Return (X, Y) of the center of cell containing provided text 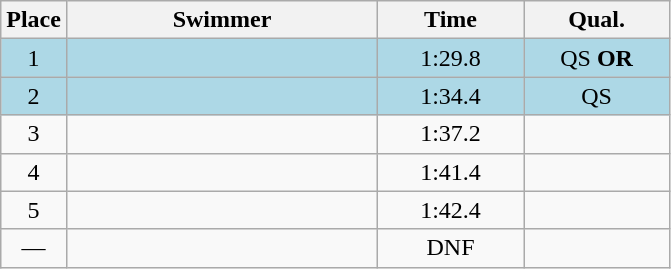
1:42.4 (451, 210)
4 (34, 172)
2 (34, 96)
1 (34, 58)
Qual. (597, 20)
QS OR (597, 58)
1:29.8 (451, 58)
Time (451, 20)
Swimmer (222, 20)
Place (34, 20)
QS (597, 96)
— (34, 248)
1:37.2 (451, 134)
5 (34, 210)
3 (34, 134)
1:34.4 (451, 96)
DNF (451, 248)
1:41.4 (451, 172)
